Extract the (X, Y) coordinate from the center of the cell holding the provided text.  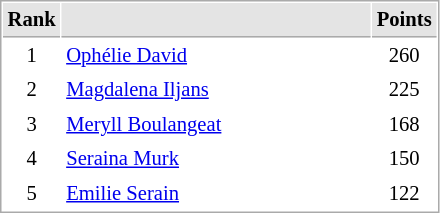
168 (404, 124)
2 (32, 90)
260 (404, 56)
Ophélie David (216, 56)
Seraina Murk (216, 158)
Rank (32, 20)
3 (32, 124)
Points (404, 20)
Meryll Boulangeat (216, 124)
5 (32, 194)
Emilie Serain (216, 194)
122 (404, 194)
225 (404, 90)
Magdalena Iljans (216, 90)
150 (404, 158)
4 (32, 158)
1 (32, 56)
